For the text-containing cell, return its midpoint in [X, Y] coordinate format. 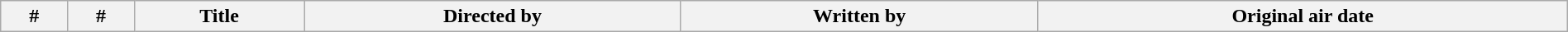
Original air date [1303, 16]
Title [218, 16]
Written by [859, 16]
Directed by [493, 16]
